Capture the cell that displays the provided text and extract its [x, y] central coordinate. 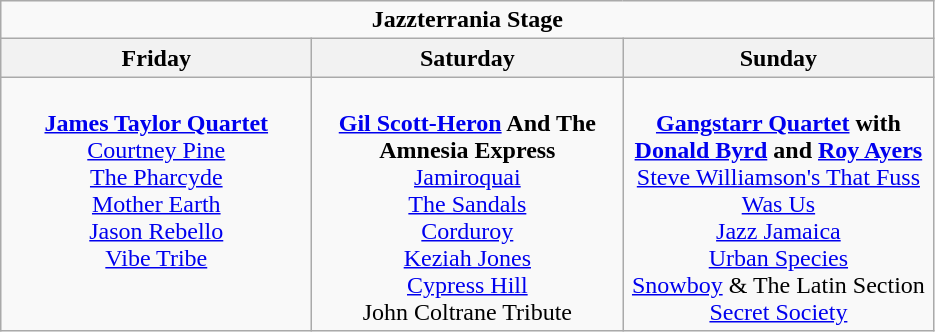
Jazzterrania Stage [468, 20]
Sunday [778, 58]
Friday [156, 58]
James Taylor Quartet Courtney Pine The Pharcyde Mother Earth Jason Rebello Vibe Tribe [156, 204]
Gil Scott-Heron And The Amnesia Express Jamiroquai The Sandals Corduroy Keziah Jones Cypress Hill John Coltrane Tribute [468, 204]
Saturday [468, 58]
